Identify which cell holds the provided text, then report its [x, y] central coordinate. 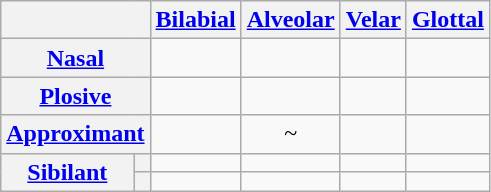
~ [290, 134]
Alveolar [290, 20]
Plosive [76, 96]
Glottal [448, 20]
Velar [373, 20]
Bilabial [196, 20]
Sibilant [68, 172]
Approximant [76, 134]
Nasal [76, 58]
